From the cell containing the given text, extract its center point as [X, Y] coordinate. 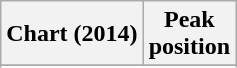
Chart (2014) [72, 34]
Peakposition [189, 34]
